Capture the cell that displays the provided text and extract its (X, Y) central coordinate. 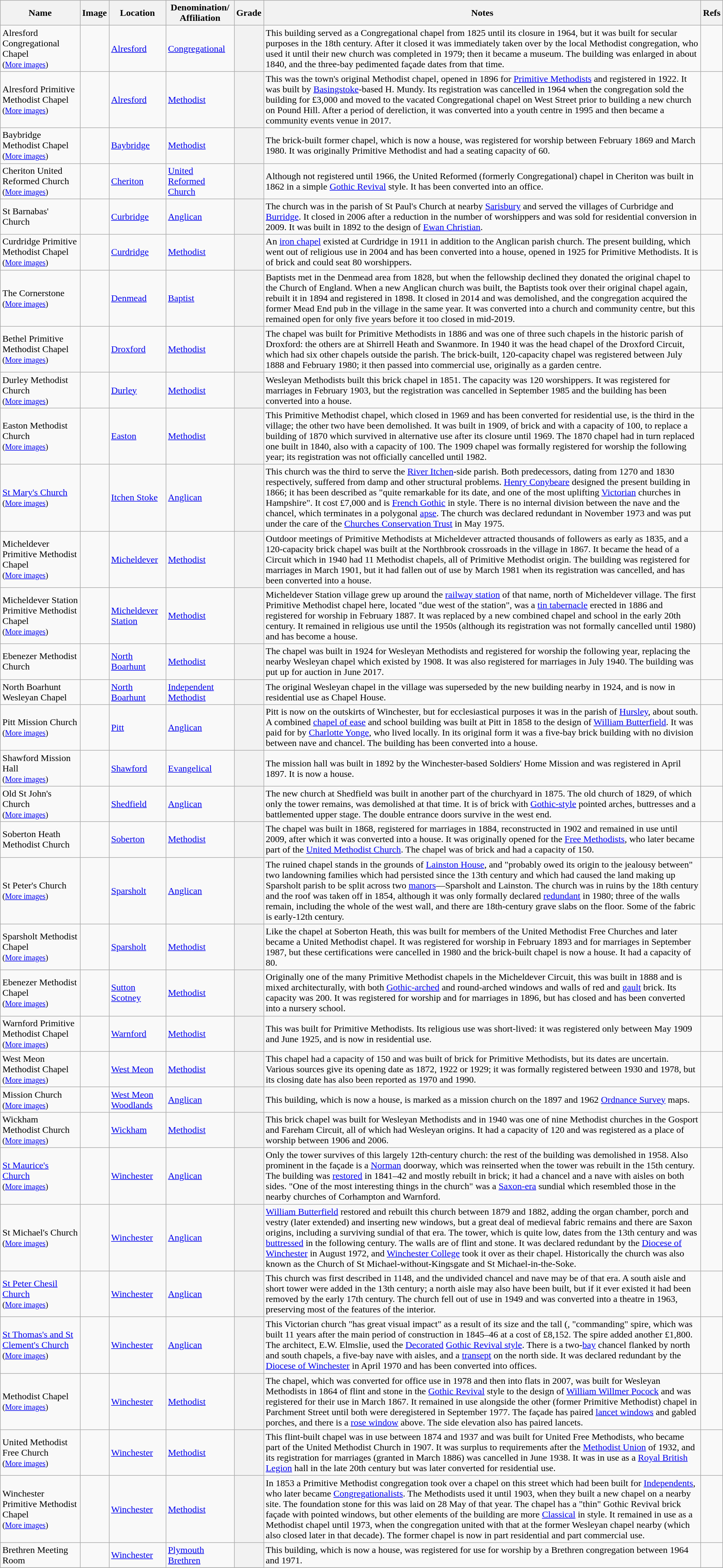
Evangelical (200, 768)
Warnford Primitive Methodist Chapel(More images) (40, 1034)
St Maurice's Church(More images) (40, 1176)
Baybridge Methodist Chapel(More images) (40, 146)
Location (137, 13)
Baybridge (137, 146)
Micheldever Primitive Methodist Chapel(More images) (40, 559)
St Mary's Church(More images) (40, 497)
Droxford (137, 349)
The original Wesleyan chapel in the village was superseded by the new building nearby in 1924, and is now in residential use as Chapel House. (482, 692)
St Barnabas' Church (40, 217)
Shawford Mission Hall(More images) (40, 768)
Old St John's Church(More images) (40, 804)
Alresford Primitive Methodist Chapel(More images) (40, 100)
Congregational (200, 49)
Pitt Mission Church(More images) (40, 727)
Warnford (137, 1034)
Cheriton (137, 181)
Easton Methodist Church(More images) (40, 436)
West Meon (137, 1069)
North Boarhunt Wesleyan Chapel (40, 692)
Brethren Meeting Room (40, 1555)
Name (40, 13)
United Methodist Free Church(More images) (40, 1453)
Image (94, 13)
Ebenezer Methodist Chapel(More images) (40, 993)
Durley Methodist Church(More images) (40, 390)
Itchen Stoke (137, 497)
Alresford Congregational Chapel(More images) (40, 49)
Notes (482, 13)
Pitt (137, 727)
Sparsholt Methodist Chapel(More images) (40, 947)
Micheldever Station Primitive Methodist Chapel(More images) (40, 616)
Independent Methodist (200, 692)
St Peter Chesil Church(More images) (40, 1294)
St Peter's Church(More images) (40, 890)
Mission Church(More images) (40, 1100)
St Thomas's and St Clement's Church(More images) (40, 1345)
Easton (137, 436)
Micheldever Station (137, 616)
Shawford (137, 768)
United Reformed Church (200, 181)
Winchester Primitive Methodist Chapel(More images) (40, 1509)
This building, which is now a house, was registered for use for worship by a Brethren congregation between 1964 and 1971. (482, 1555)
West Meon Woodlands (137, 1100)
Plymouth Brethren (200, 1555)
Micheldever (137, 559)
Methodist Chapel(More images) (40, 1402)
Curdridge (137, 252)
West Meon Methodist Chapel(More images) (40, 1069)
This building, which is now a house, is marked as a mission church on the 1897 and 1962 Ordnance Survey maps. (482, 1100)
Soberton (137, 839)
Durley (137, 390)
Ebenezer Methodist Church (40, 662)
Bethel Primitive Methodist Chapel(More images) (40, 349)
Wickham Methodist Church(More images) (40, 1130)
Shedfield (137, 804)
Soberton Heath Methodist Church (40, 839)
The Cornerstone(More images) (40, 298)
St Michael's Church(More images) (40, 1237)
The mission hall was built in 1892 by the Winchester-based Soldiers' Home Mission and was registered in April 1897. It is now a house. (482, 768)
Baptist (200, 298)
Refs (712, 13)
Curbridge (137, 217)
Cheriton United Reformed Church(More images) (40, 181)
Denmead (137, 298)
Grade (249, 13)
Wickham (137, 1130)
Sutton Scotney (137, 993)
Curdridge Primitive Methodist Chapel(More images) (40, 252)
Denomination/Affiliation (200, 13)
